Capture the cell that displays the provided text and extract its [X, Y] central coordinate. 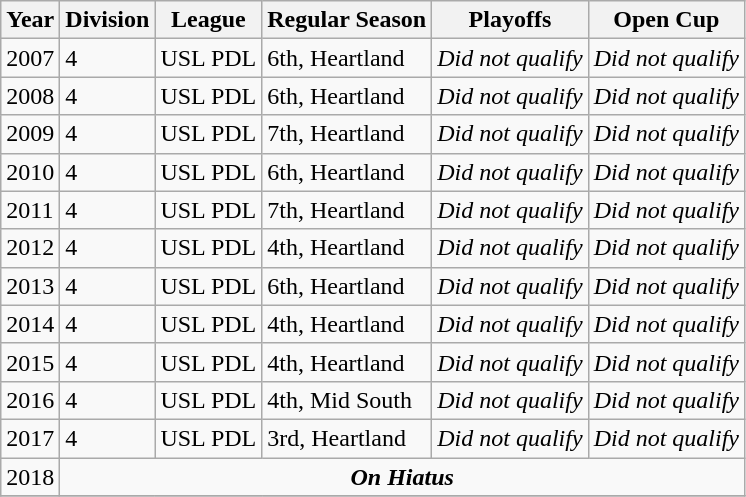
Open Cup [666, 20]
2015 [30, 362]
League [208, 20]
2012 [30, 248]
Year [30, 20]
2010 [30, 172]
4th, Mid South [347, 400]
Playoffs [510, 20]
Regular Season [347, 20]
2009 [30, 134]
On Hiatus [402, 477]
2008 [30, 96]
2013 [30, 286]
Division [108, 20]
2014 [30, 324]
2011 [30, 210]
2007 [30, 58]
3rd, Heartland [347, 438]
2017 [30, 438]
2018 [30, 477]
2016 [30, 400]
